Scan for the cell matching the given text and deliver its (X, Y) coordinate at center. 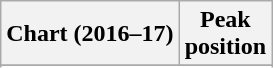
Chart (2016–17) (90, 34)
Peakposition (225, 34)
